Detect which cell encompasses the target text, then output its [X, Y] center coordinate. 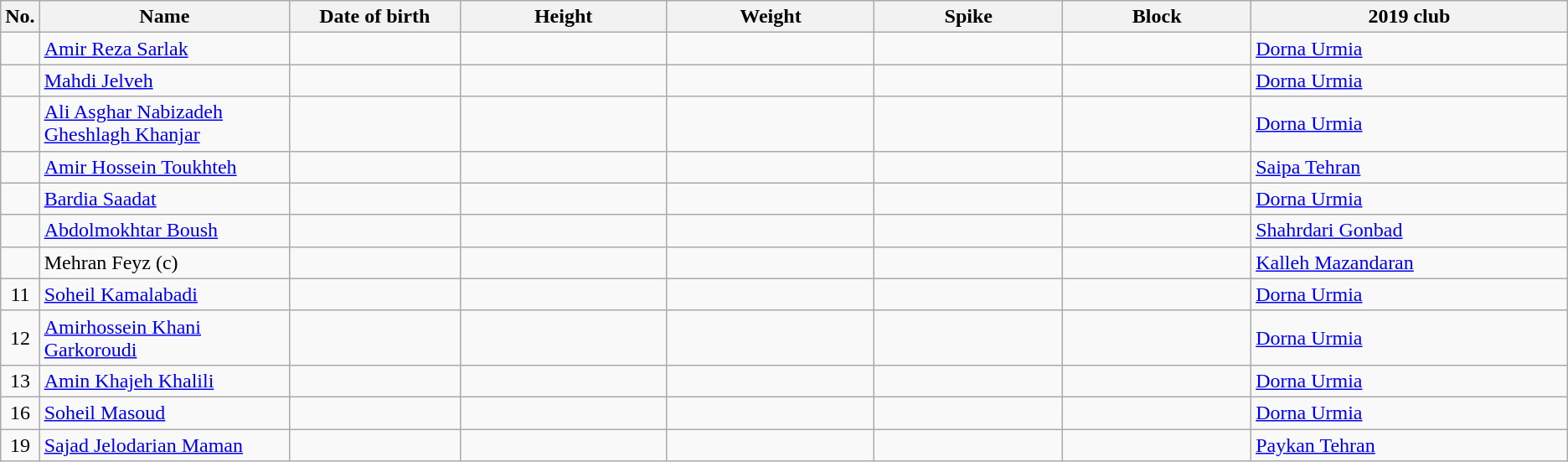
No. [20, 17]
2019 club [1410, 17]
Sajad Jelodarian Maman [164, 445]
Soheil Masoud [164, 413]
Mahdi Jelveh [164, 80]
Mehran Feyz (c) [164, 262]
16 [20, 413]
Abdolmokhtar Boush [164, 231]
Amin Khajeh Khalili [164, 381]
13 [20, 381]
Name [164, 17]
12 [20, 337]
Amir Hossein Toukhteh [164, 167]
Soheil Kamalabadi [164, 294]
Date of birth [375, 17]
Paykan Tehran [1410, 445]
19 [20, 445]
Shahrdari Gonbad [1410, 231]
Block [1158, 17]
Amirhossein Khani Garkoroudi [164, 337]
Ali Asghar Nabizadeh Gheshlagh Khanjar [164, 124]
Weight [771, 17]
Saipa Tehran [1410, 167]
Height [563, 17]
Amir Reza Sarlak [164, 49]
11 [20, 294]
Kalleh Mazandaran [1410, 262]
Spike [968, 17]
Bardia Saadat [164, 199]
